Provide the (x, y) coordinate of the cell's center where the given text is located.  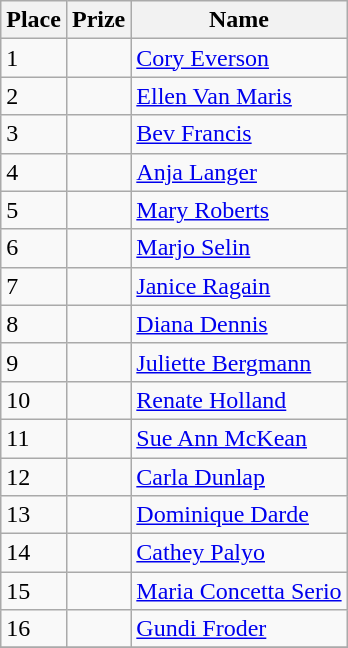
2 (34, 96)
14 (34, 553)
12 (34, 477)
Anja Langer (239, 172)
1 (34, 58)
Janice Ragain (239, 286)
Cory Everson (239, 58)
7 (34, 286)
3 (34, 134)
15 (34, 591)
16 (34, 629)
Diana Dennis (239, 324)
10 (34, 400)
4 (34, 172)
6 (34, 248)
Carla Dunlap (239, 477)
Dominique Darde (239, 515)
Mary Roberts (239, 210)
Cathey Palyo (239, 553)
Place (34, 20)
11 (34, 438)
Juliette Bergmann (239, 362)
5 (34, 210)
8 (34, 324)
13 (34, 515)
Prize (98, 20)
Renate Holland (239, 400)
9 (34, 362)
Gundi Froder (239, 629)
Bev Francis (239, 134)
Maria Concetta Serio (239, 591)
Sue Ann McKean (239, 438)
Marjo Selin (239, 248)
Ellen Van Maris (239, 96)
Name (239, 20)
